Identify which cell holds the provided text, then report its (X, Y) central coordinate. 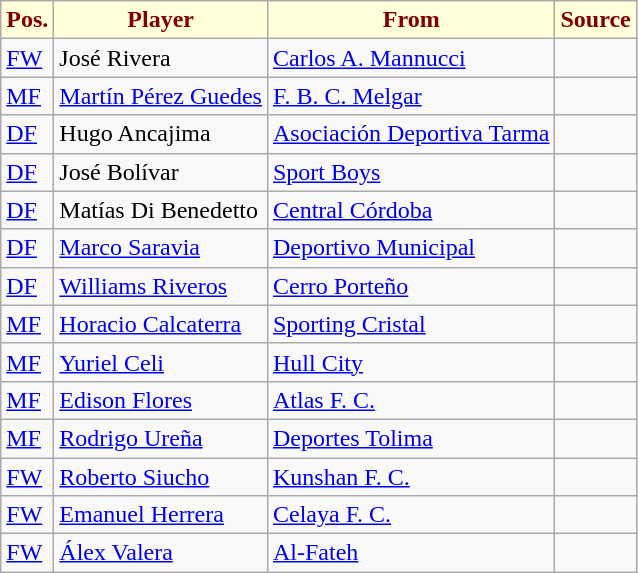
Roberto Siucho (161, 477)
Player (161, 20)
Deportivo Municipal (411, 248)
Horacio Calcaterra (161, 324)
Williams Riveros (161, 286)
Matías Di Benedetto (161, 210)
Carlos A. Mannucci (411, 58)
Kunshan F. C. (411, 477)
Cerro Porteño (411, 286)
Martín Pérez Guedes (161, 96)
Yuriel Celi (161, 362)
Sporting Cristal (411, 324)
Emanuel Herrera (161, 515)
Hugo Ancajima (161, 134)
Celaya F. C. (411, 515)
Atlas F. C. (411, 400)
Sport Boys (411, 172)
From (411, 20)
Asociación Deportiva Tarma (411, 134)
Álex Valera (161, 553)
Deportes Tolima (411, 438)
Source (596, 20)
Marco Saravia (161, 248)
José Rivera (161, 58)
Hull City (411, 362)
Central Córdoba (411, 210)
Al-Fateh (411, 553)
Edison Flores (161, 400)
José Bolívar (161, 172)
Pos. (28, 20)
F. B. C. Melgar (411, 96)
Rodrigo Ureña (161, 438)
